Locate the cell with the specified text and output its [x, y] center coordinate. 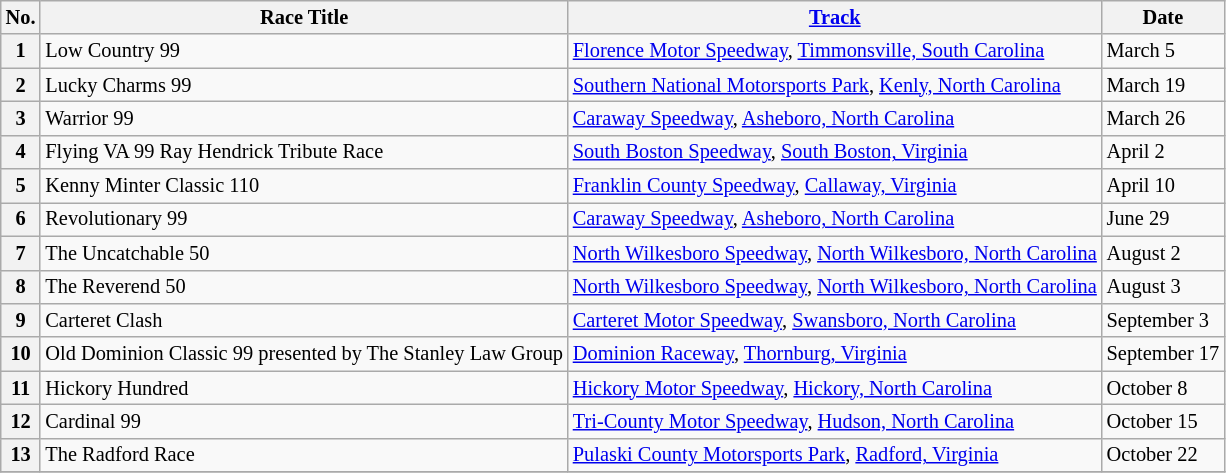
September 3 [1163, 320]
Hickory Motor Speedway, Hickory, North Carolina [835, 388]
Track [835, 17]
March 26 [1163, 118]
June 29 [1163, 219]
September 17 [1163, 354]
Carteret Motor Speedway, Swansboro, North Carolina [835, 320]
The Reverend 50 [304, 287]
Franklin County Speedway, Callaway, Virginia [835, 186]
Old Dominion Classic 99 presented by The Stanley Law Group [304, 354]
8 [21, 287]
October 8 [1163, 388]
Warrior 99 [304, 118]
Hickory Hundred [304, 388]
12 [21, 421]
March 5 [1163, 51]
South Boston Speedway, South Boston, Virginia [835, 152]
Tri-County Motor Speedway, Hudson, North Carolina [835, 421]
7 [21, 253]
April 10 [1163, 186]
The Uncatchable 50 [304, 253]
Low Country 99 [304, 51]
Race Title [304, 17]
3 [21, 118]
Carteret Clash [304, 320]
October 15 [1163, 421]
6 [21, 219]
2 [21, 85]
10 [21, 354]
Revolutionary 99 [304, 219]
Dominion Raceway, Thornburg, Virginia [835, 354]
1 [21, 51]
August 3 [1163, 287]
August 2 [1163, 253]
Lucky Charms 99 [304, 85]
March 19 [1163, 85]
Date [1163, 17]
4 [21, 152]
Pulaski County Motorsports Park, Radford, Virginia [835, 455]
Flying VA 99 Ray Hendrick Tribute Race [304, 152]
13 [21, 455]
The Radford Race [304, 455]
Southern National Motorsports Park, Kenly, North Carolina [835, 85]
Cardinal 99 [304, 421]
Kenny Minter Classic 110 [304, 186]
October 22 [1163, 455]
5 [21, 186]
April 2 [1163, 152]
9 [21, 320]
Florence Motor Speedway, Timmonsville, South Carolina [835, 51]
11 [21, 388]
No. [21, 17]
